Return (x, y) of the center of cell containing provided text 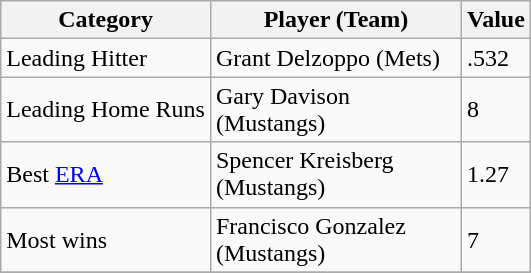
Grant Delzoppo (Mets) (336, 58)
Francisco Gonzalez (Mustangs) (336, 240)
Leading Hitter (106, 58)
Best ERA (106, 174)
Value (496, 20)
8 (496, 110)
7 (496, 240)
Category (106, 20)
.532 (496, 58)
Spencer Kreisberg (Mustangs) (336, 174)
Player (Team) (336, 20)
1.27 (496, 174)
Most wins (106, 240)
Gary Davison (Mustangs) (336, 110)
Leading Home Runs (106, 110)
